Determine the (X, Y) coordinate at the center of the cell enclosing the given text.  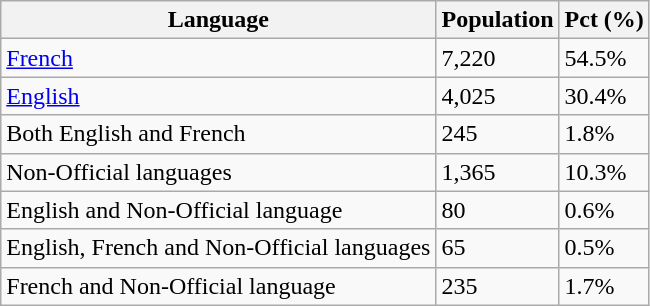
Pct (%) (604, 20)
235 (498, 286)
80 (498, 210)
245 (498, 134)
30.4% (604, 96)
English and Non-Official language (218, 210)
7,220 (498, 58)
Language (218, 20)
French and Non-Official language (218, 286)
Population (498, 20)
Non-Official languages (218, 172)
65 (498, 248)
English, French and Non-Official languages (218, 248)
1,365 (498, 172)
French (218, 58)
1.8% (604, 134)
English (218, 96)
4,025 (498, 96)
0.6% (604, 210)
Both English and French (218, 134)
10.3% (604, 172)
0.5% (604, 248)
54.5% (604, 58)
1.7% (604, 286)
